Find where the given text appears and provide that cell's center as (X, Y) coordinate. 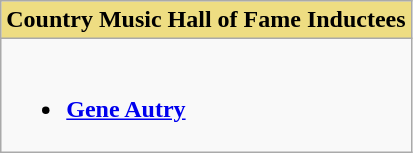
Country Music Hall of Fame Inductees (206, 20)
Gene Autry (206, 96)
